Detect which cell encompasses the target text, then output its (X, Y) center coordinate. 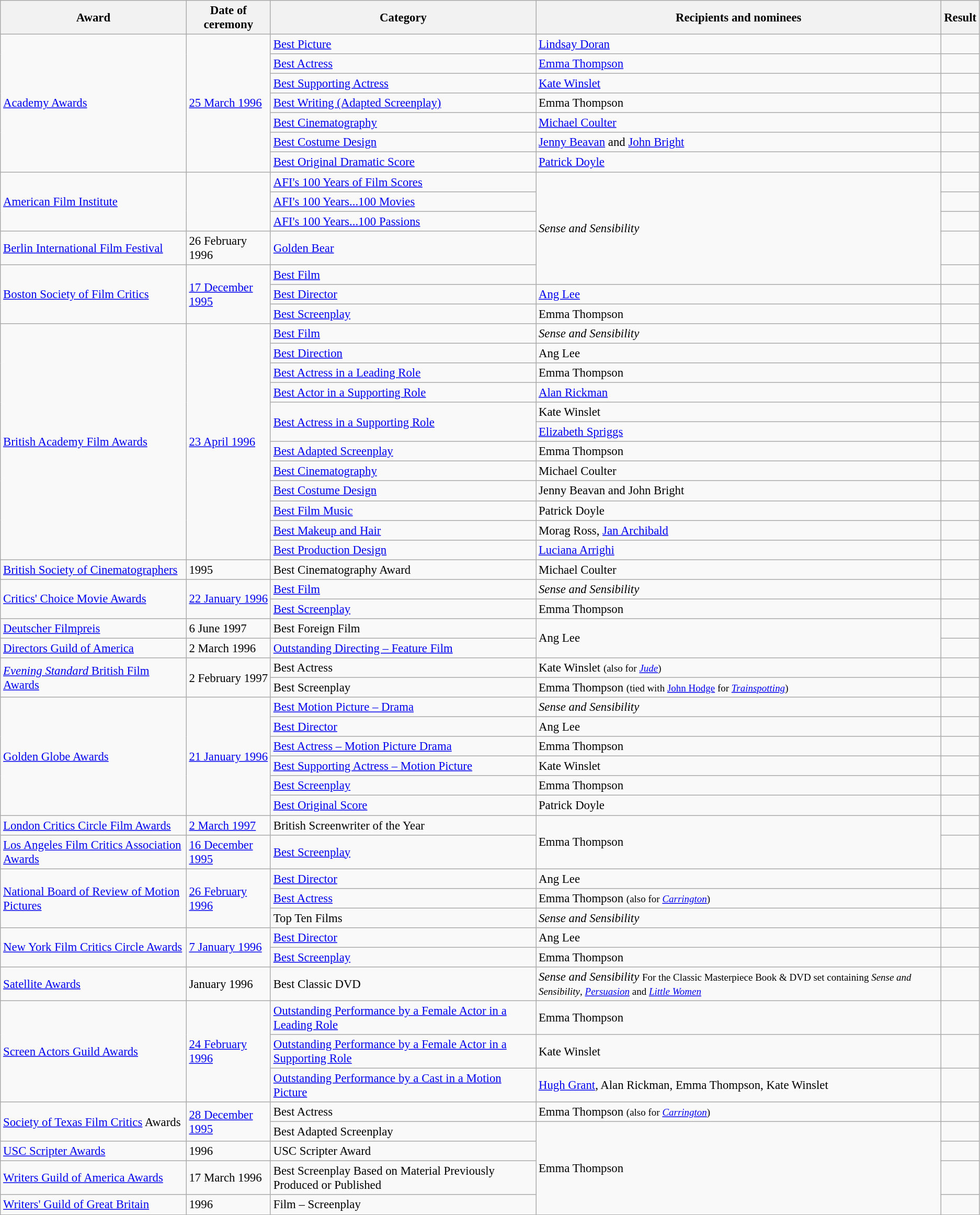
Emma Thompson (tied with John Hodge for Trainspotting) (738, 688)
Writers Guild of America Awards (93, 1178)
Best Cinematography Award (403, 570)
Hugh Grant, Alan Rickman, Emma Thompson, Kate Winslet (738, 1086)
January 1996 (228, 984)
Best Motion Picture – Drama (403, 707)
Elizabeth Spriggs (738, 432)
Best Film Music (403, 510)
17 December 1995 (228, 294)
Date of ceremony (228, 18)
Outstanding Performance by a Cast in a Motion Picture (403, 1086)
Outstanding Directing – Feature Film (403, 648)
Boston Society of Film Critics (93, 294)
Sense and Sensibility For the Classic Masterpiece Book & DVD set containing Sense and Sensibility, Persuasion and Little Women (738, 984)
Best Foreign Film (403, 629)
25 March 1996 (228, 104)
Best Screenplay Based on Material Previously Produced or Published (403, 1178)
Best Actress in a Supporting Role (403, 422)
National Board of Review of Motion Pictures (93, 899)
Evening Standard British Film Awards (93, 678)
Morag Ross, Jan Archibald (738, 530)
Best Actress in a Leading Role (403, 373)
Screen Actors Guild Awards (93, 1051)
6 June 1997 (228, 629)
USC Scripter Awards (93, 1151)
Kate Winslet (also for Jude) (738, 668)
21 January 1996 (228, 756)
2 March 1996 (228, 648)
Critics' Choice Movie Awards (93, 599)
Recipients and nominees (738, 18)
Best Production Design (403, 550)
Society of Texas Film Critics Awards (93, 1121)
Golden Bear (403, 248)
British Academy Film Awards (93, 441)
American Film Institute (93, 202)
Outstanding Performance by a Female Actor in a Supporting Role (403, 1051)
British Society of Cinematographers (93, 570)
2 March 1997 (228, 825)
Best Original Dramatic Score (403, 162)
AFI's 100 Years of Film Scores (403, 182)
British Screenwriter of the Year (403, 825)
7 January 1996 (228, 948)
Category (403, 18)
Film – Screenplay (403, 1205)
Deutscher Filmpreis (93, 629)
Best Classic DVD (403, 984)
Best Supporting Actress (403, 84)
28 December 1995 (228, 1121)
Best Actress – Motion Picture Drama (403, 746)
Los Angeles Film Critics Association Awards (93, 851)
Berlin International Film Festival (93, 248)
AFI's 100 Years...100 Passions (403, 221)
23 April 1996 (228, 441)
Lindsay Doran (738, 44)
Golden Globe Awards (93, 756)
AFI's 100 Years...100 Movies (403, 201)
Best Direction (403, 353)
Award (93, 18)
Best Picture (403, 44)
Satellite Awards (93, 984)
USC Scripter Award (403, 1151)
Result (960, 18)
Outstanding Performance by a Female Actor in a Leading Role (403, 1018)
New York Film Critics Circle Awards (93, 948)
Academy Awards (93, 104)
Writers' Guild of Great Britain (93, 1205)
Best Actor in a Supporting Role (403, 393)
Directors Guild of America (93, 648)
17 March 1996 (228, 1178)
24 February 1996 (228, 1051)
1995 (228, 570)
22 January 1996 (228, 599)
Best Makeup and Hair (403, 530)
Luciana Arrighi (738, 550)
16 December 1995 (228, 851)
London Critics Circle Film Awards (93, 825)
Best Writing (Adapted Screenplay) (403, 103)
2 February 1997 (228, 678)
Best Original Score (403, 805)
Alan Rickman (738, 393)
Top Ten Films (403, 918)
Best Supporting Actress – Motion Picture (403, 766)
